Scan for the cell matching the given text and deliver its [X, Y] coordinate at center. 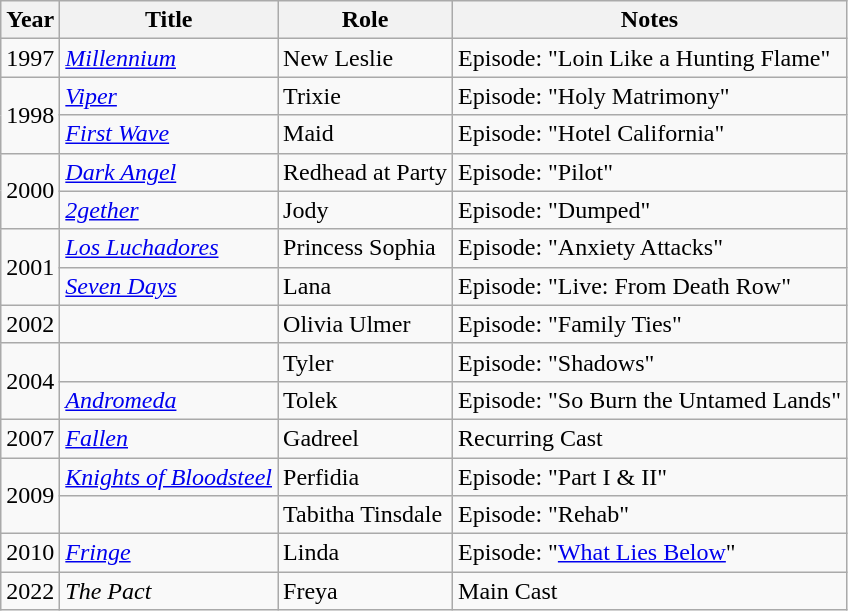
1997 [30, 58]
Freya [366, 591]
Episode: "So Burn the Untamed Lands" [650, 400]
Perfidia [366, 477]
Millennium [169, 58]
Role [366, 20]
Trixie [366, 96]
2001 [30, 267]
2007 [30, 438]
Episode: "Anxiety Attacks" [650, 248]
Episode: "Pilot" [650, 172]
Episode: "Rehab" [650, 515]
Linda [366, 553]
Los Luchadores [169, 248]
Tolek [366, 400]
Episode: "Loin Like a Hunting Flame" [650, 58]
2000 [30, 191]
Gadreel [366, 438]
Recurring Cast [650, 438]
2gether [169, 210]
Fringe [169, 553]
Episode: "What Lies Below" [650, 553]
Main Cast [650, 591]
Maid [366, 134]
New Leslie [366, 58]
Notes [650, 20]
Title [169, 20]
Dark Angel [169, 172]
First Wave [169, 134]
Olivia Ulmer [366, 324]
Episode: "Live: From Death Row" [650, 286]
2002 [30, 324]
Redhead at Party [366, 172]
Lana [366, 286]
Princess Sophia [366, 248]
Episode: "Holy Matrimony" [650, 96]
Episode: "Hotel California" [650, 134]
Episode: "Shadows" [650, 362]
2009 [30, 496]
Seven Days [169, 286]
Andromeda [169, 400]
Jody [366, 210]
2010 [30, 553]
Tyler [366, 362]
Knights of Bloodsteel [169, 477]
Tabitha Tinsdale [366, 515]
Year [30, 20]
Episode: "Family Ties" [650, 324]
2004 [30, 381]
1998 [30, 115]
Fallen [169, 438]
2022 [30, 591]
The Pact [169, 591]
Episode: "Dumped" [650, 210]
Episode: "Part I & II" [650, 477]
Viper [169, 96]
